Pinpoint the cell where the given text exists, returning its [X, Y] midpoint coordinate. 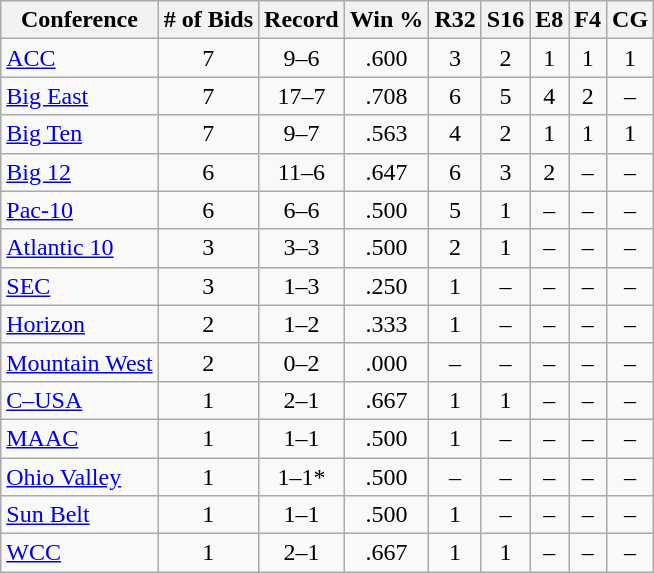
6–6 [302, 210]
.647 [386, 172]
.600 [386, 58]
Pac-10 [80, 210]
.708 [386, 96]
Ohio Valley [80, 477]
Record [302, 20]
WCC [80, 553]
Win % [386, 20]
9–6 [302, 58]
S16 [505, 20]
C–USA [80, 400]
1–2 [302, 324]
0–2 [302, 362]
.563 [386, 134]
Big East [80, 96]
Big Ten [80, 134]
Horizon [80, 324]
1–1* [302, 477]
11–6 [302, 172]
R32 [455, 20]
.250 [386, 286]
Mountain West [80, 362]
.333 [386, 324]
17–7 [302, 96]
Big 12 [80, 172]
9–7 [302, 134]
.000 [386, 362]
Conference [80, 20]
3–3 [302, 248]
MAAC [80, 438]
1–3 [302, 286]
SEC [80, 286]
E8 [550, 20]
F4 [588, 20]
Atlantic 10 [80, 248]
CG [630, 20]
ACC [80, 58]
# of Bids [208, 20]
Sun Belt [80, 515]
